Pinpoint the cell where the given text exists, returning its (x, y) midpoint coordinate. 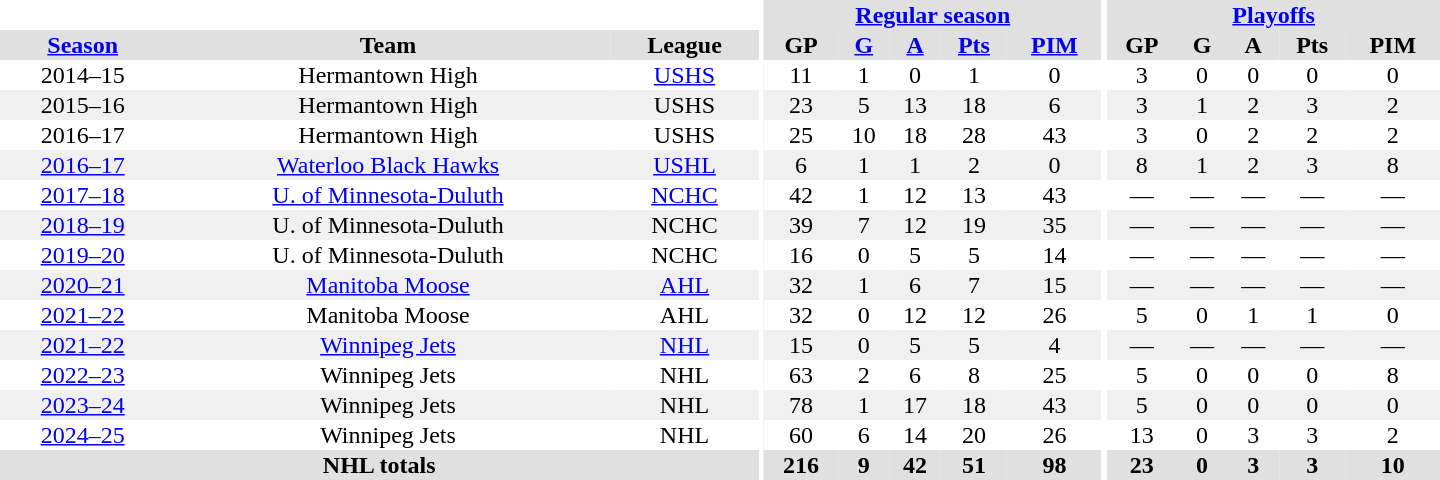
2018–19 (82, 225)
11 (801, 75)
Playoffs (1274, 15)
60 (801, 435)
2022–23 (82, 375)
2015–16 (82, 105)
16 (801, 255)
Regular season (933, 15)
2019–20 (82, 255)
98 (1054, 465)
63 (801, 375)
4 (1054, 345)
9 (864, 465)
28 (974, 135)
Season (82, 45)
39 (801, 225)
20 (974, 435)
35 (1054, 225)
17 (914, 405)
216 (801, 465)
78 (801, 405)
2024–25 (82, 435)
51 (974, 465)
USHL (685, 165)
2020–21 (82, 285)
NHL totals (379, 465)
2023–24 (82, 405)
2014–15 (82, 75)
2017–18 (82, 195)
League (685, 45)
Waterloo Black Hawks (388, 165)
Team (388, 45)
19 (974, 225)
